Identify which cell holds the provided text, then report its (X, Y) central coordinate. 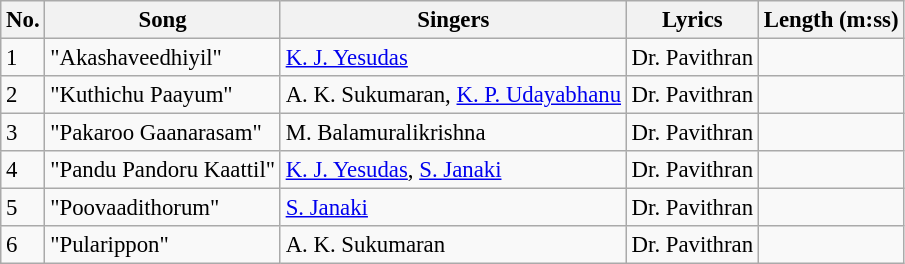
2 (23, 95)
A. K. Sukumaran (453, 245)
K. J. Yesudas, S. Janaki (453, 170)
1 (23, 58)
A. K. Sukumaran, K. P. Udayabhanu (453, 95)
K. J. Yesudas (453, 58)
S. Janaki (453, 208)
"Kuthichu Paayum" (162, 95)
Singers (453, 20)
6 (23, 245)
"Pakaroo Gaanarasam" (162, 133)
Lyrics (692, 20)
"Pandu Pandoru Kaattil" (162, 170)
5 (23, 208)
Length (m:ss) (830, 20)
"Pularippon" (162, 245)
3 (23, 133)
"Akashaveedhiyil" (162, 58)
No. (23, 20)
4 (23, 170)
Song (162, 20)
"Poovaadithorum" (162, 208)
M. Balamuralikrishna (453, 133)
